From the cell containing the given text, extract its center point as [x, y] coordinate. 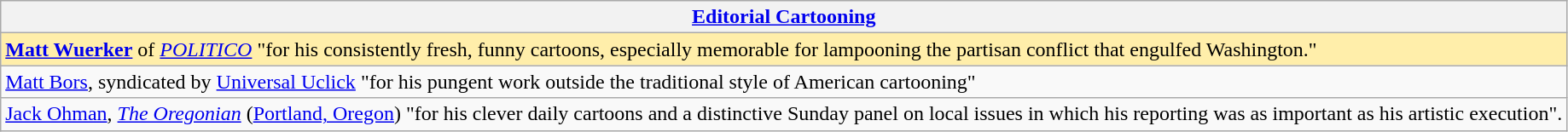
Editorial Cartooning [784, 17]
Matt Bors, syndicated by Universal Uclick "for his pungent work outside the traditional style of American cartooning" [784, 82]
